Pinpoint the cell where the given text exists, returning its (X, Y) midpoint coordinate. 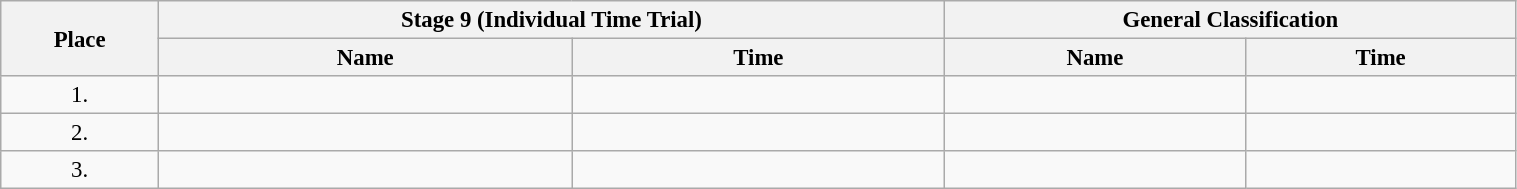
2. (80, 133)
3. (80, 170)
Place (80, 38)
1. (80, 95)
General Classification (1230, 20)
Stage 9 (Individual Time Trial) (551, 20)
